From the cell containing the given text, extract its center point as [x, y] coordinate. 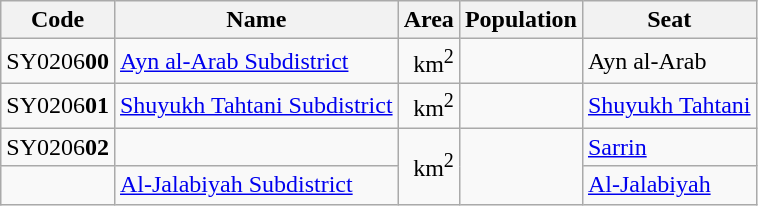
Code [58, 20]
SY020602 [58, 147]
Area [428, 20]
Shuyukh Tahtani [669, 106]
SY020601 [58, 106]
Ayn al-Arab [669, 62]
Seat [669, 20]
SY020600 [58, 62]
Sarrin [669, 147]
Al-Jalabiyah Subdistrict [256, 185]
Shuyukh Tahtani Subdistrict [256, 106]
Name [256, 20]
Al-Jalabiyah [669, 185]
Population [520, 20]
Ayn al-Arab Subdistrict [256, 62]
